Extract the [X, Y] coordinate from the center of the cell holding the provided text.  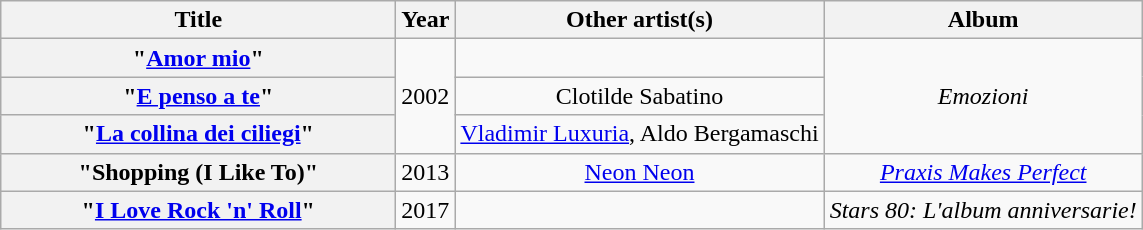
Vladimir Luxuria, Aldo Bergamaschi [640, 134]
Emozioni [983, 96]
Praxis Makes Perfect [983, 172]
2013 [426, 172]
Album [983, 20]
"E penso a te" [198, 96]
Neon Neon [640, 172]
Stars 80: L'album anniversarie! [983, 210]
Title [198, 20]
Clotilde Sabatino [640, 96]
Year [426, 20]
"Shopping (I Like To)" [198, 172]
"La collina dei ciliegi" [198, 134]
"Amor mio" [198, 58]
"I Love Rock 'n' Roll" [198, 210]
2017 [426, 210]
Other artist(s) [640, 20]
2002 [426, 96]
